Extract the (X, Y) coordinate from the center of the cell holding the provided text.  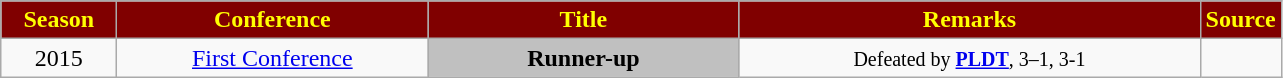
Defeated by PLDT, 3–1, 3-1 (970, 58)
Title (584, 20)
Source (1240, 20)
First Conference (272, 58)
Conference (272, 20)
2015 (59, 58)
Season (59, 20)
Runner-up (584, 58)
Remarks (970, 20)
